Return the (X, Y) coordinate for the center point of the cell that contains the specified text.  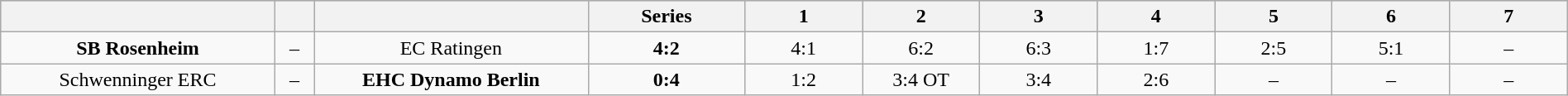
3:4 OT (921, 79)
0:4 (667, 79)
Schwenninger ERC (138, 79)
6 (1391, 17)
1:7 (1156, 48)
5 (1274, 17)
3:4 (1039, 79)
EC Ratingen (452, 48)
6:3 (1039, 48)
1 (804, 17)
Series (667, 17)
4 (1156, 17)
3 (1039, 17)
2 (921, 17)
EHC Dynamo Berlin (452, 79)
6:2 (921, 48)
4:2 (667, 48)
SB Rosenheim (138, 48)
5:1 (1391, 48)
1:2 (804, 79)
7 (1508, 17)
2:6 (1156, 79)
2:5 (1274, 48)
4:1 (804, 48)
